Scan for the cell matching the given text and deliver its [X, Y] coordinate at center. 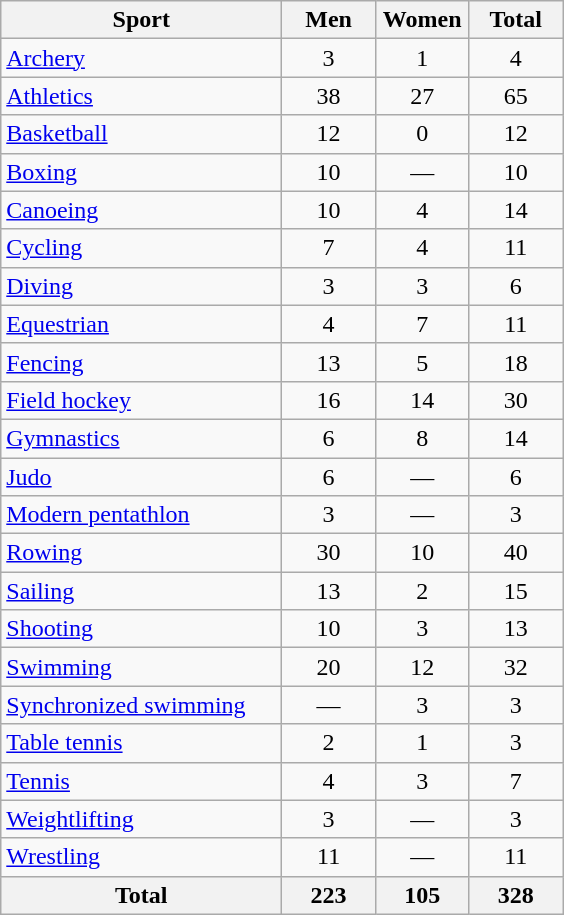
Gymnastics [142, 438]
40 [516, 553]
Sport [142, 20]
32 [516, 667]
Cycling [142, 248]
328 [516, 895]
16 [329, 400]
Judo [142, 477]
Wrestling [142, 857]
38 [329, 96]
0 [422, 134]
Canoeing [142, 210]
65 [516, 96]
5 [422, 362]
Equestrian [142, 324]
Archery [142, 58]
Rowing [142, 553]
Shooting [142, 629]
Diving [142, 286]
Tennis [142, 781]
Weightlifting [142, 819]
223 [329, 895]
Boxing [142, 172]
Synchronized swimming [142, 705]
8 [422, 438]
Field hockey [142, 400]
Women [422, 20]
27 [422, 96]
Fencing [142, 362]
Athletics [142, 96]
105 [422, 895]
15 [516, 591]
Swimming [142, 667]
18 [516, 362]
Sailing [142, 591]
Men [329, 20]
Table tennis [142, 743]
20 [329, 667]
Basketball [142, 134]
Modern pentathlon [142, 515]
